Locate the cell with the specified text and output its (x, y) center coordinate. 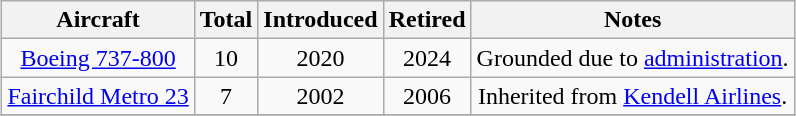
Fairchild Metro 23 (98, 96)
7 (226, 96)
Introduced (320, 20)
Notes (632, 20)
Inherited from Kendell Airlines. (632, 96)
2002 (320, 96)
2024 (427, 58)
Grounded due to administration. (632, 58)
10 (226, 58)
Aircraft (98, 20)
Total (226, 20)
2006 (427, 96)
Retired (427, 20)
Boeing 737-800 (98, 58)
2020 (320, 58)
